Output the [X, Y] coordinate of the center of the cell containing the given text.  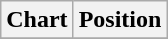
Position [120, 20]
Chart [37, 20]
